Extract the [X, Y] coordinate from the center of the cell holding the provided text.  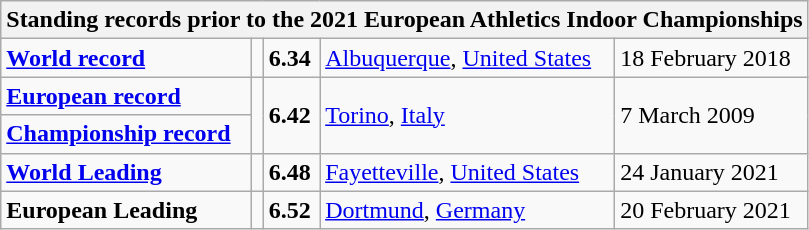
24 January 2021 [712, 172]
European Leading [126, 210]
Dortmund, Germany [468, 210]
6.52 [292, 210]
World Leading [126, 172]
Torino, Italy [468, 115]
Fayetteville, United States [468, 172]
6.48 [292, 172]
Standing records prior to the 2021 European Athletics Indoor Championships [404, 20]
6.34 [292, 58]
18 February 2018 [712, 58]
6.42 [292, 115]
Championship record [126, 134]
European record [126, 96]
20 February 2021 [712, 210]
7 March 2009 [712, 115]
World record [126, 58]
Albuquerque, United States [468, 58]
